Capture the cell that displays the provided text and extract its (X, Y) central coordinate. 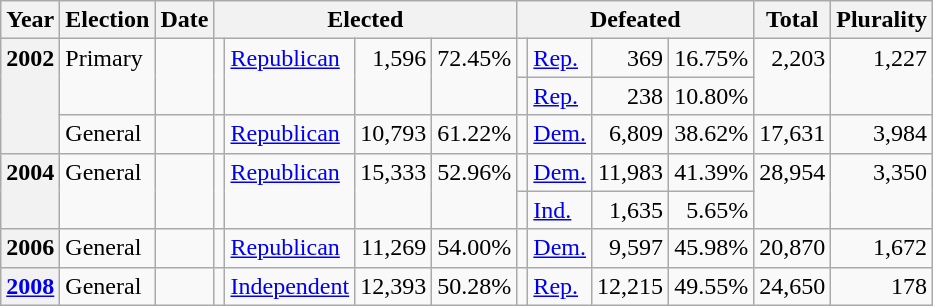
20,870 (792, 248)
238 (630, 96)
Independent (290, 286)
9,597 (630, 248)
12,215 (630, 286)
28,954 (792, 191)
3,350 (882, 191)
50.28% (474, 286)
49.55% (712, 286)
Plurality (882, 20)
1,227 (882, 77)
2004 (30, 191)
6,809 (630, 134)
24,650 (792, 286)
10.80% (712, 96)
3,984 (882, 134)
Ind. (560, 210)
38.62% (712, 134)
2,203 (792, 77)
54.00% (474, 248)
Year (30, 20)
1,672 (882, 248)
5.65% (712, 210)
2002 (30, 96)
369 (630, 58)
178 (882, 286)
41.39% (712, 172)
12,393 (394, 286)
Defeated (636, 20)
11,983 (630, 172)
61.22% (474, 134)
16.75% (712, 58)
2006 (30, 248)
Elected (366, 20)
1,596 (394, 77)
Election (108, 20)
Date (184, 20)
52.96% (474, 191)
Primary (108, 77)
17,631 (792, 134)
10,793 (394, 134)
45.98% (712, 248)
2008 (30, 286)
Total (792, 20)
1,635 (630, 210)
72.45% (474, 77)
15,333 (394, 191)
11,269 (394, 248)
